Find where the given text appears and provide that cell's center as [x, y] coordinate. 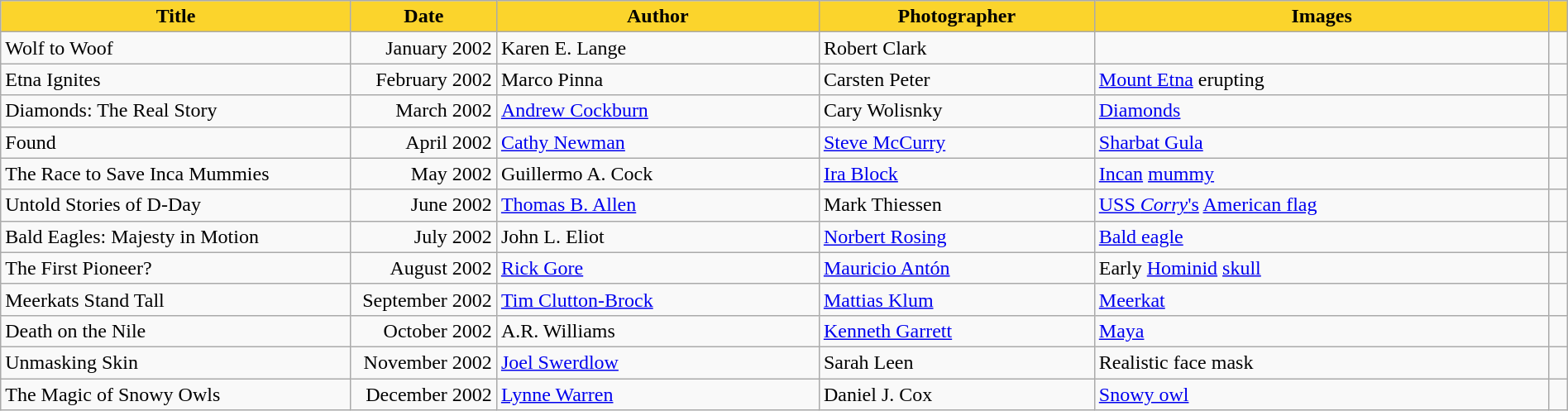
Guillermo A. Cock [657, 174]
January 2002 [423, 48]
Rick Gore [657, 268]
Diamonds [1322, 111]
November 2002 [423, 362]
Sarah Leen [956, 362]
September 2002 [423, 299]
Mount Etna erupting [1322, 79]
Ira Block [956, 174]
Untold Stories of D-Day [176, 205]
Mauricio Antón [956, 268]
Kenneth Garrett [956, 331]
May 2002 [423, 174]
Norbert Rosing [956, 237]
Robert Clark [956, 48]
December 2002 [423, 394]
Author [657, 17]
Bald Eagles: Majesty in Motion [176, 237]
July 2002 [423, 237]
Death on the Nile [176, 331]
October 2002 [423, 331]
Unmasking Skin [176, 362]
John L. Eliot [657, 237]
Mattias Klum [956, 299]
Early Hominid skull [1322, 268]
February 2002 [423, 79]
April 2002 [423, 142]
Andrew Cockburn [657, 111]
June 2002 [423, 205]
Photographer [956, 17]
Thomas B. Allen [657, 205]
Meerkats Stand Tall [176, 299]
Date [423, 17]
Snowy owl [1322, 394]
Lynne Warren [657, 394]
Found [176, 142]
March 2002 [423, 111]
Cary Wolisnky [956, 111]
The Magic of Snowy Owls [176, 394]
Daniel J. Cox [956, 394]
Bald eagle [1322, 237]
Etna Ignites [176, 79]
Joel Swerdlow [657, 362]
Cathy Newman [657, 142]
Meerkat [1322, 299]
August 2002 [423, 268]
A.R. Williams [657, 331]
Karen E. Lange [657, 48]
Maya [1322, 331]
Images [1322, 17]
Mark Thiessen [956, 205]
The Race to Save Inca Mummies [176, 174]
Marco Pinna [657, 79]
Steve McCurry [956, 142]
Sharbat Gula [1322, 142]
Title [176, 17]
Wolf to Woof [176, 48]
USS Corry's American flag [1322, 205]
Carsten Peter [956, 79]
Diamonds: The Real Story [176, 111]
Realistic face mask [1322, 362]
The First Pioneer? [176, 268]
Incan mummy [1322, 174]
Tim Clutton-Brock [657, 299]
